For the text-containing cell, return its midpoint in (x, y) coordinate format. 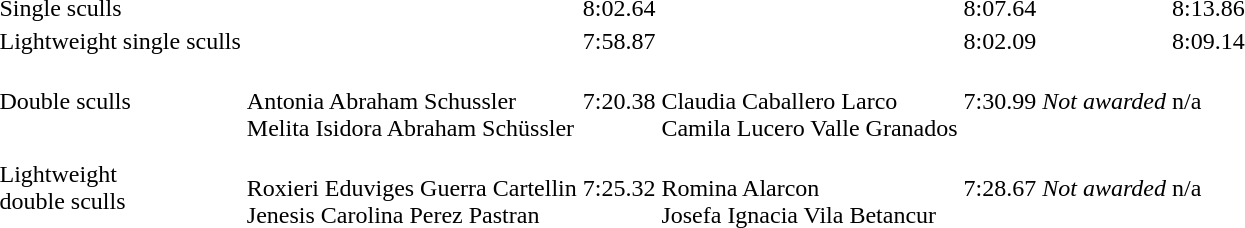
7:20.38 (619, 101)
Antonia Abraham SchusslerMelita Isidora Abraham Schüssler (412, 101)
7:58.87 (619, 41)
7:30.99 (1000, 101)
Not awarded (1104, 101)
8:02.09 (1000, 41)
Claudia Caballero LarcoCamila Lucero Valle Granados (810, 101)
